Return (x, y) of the center of cell containing provided text 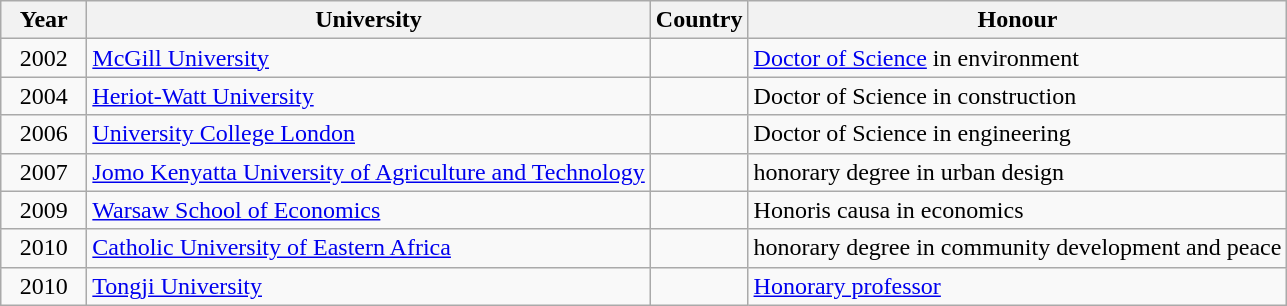
Honoris causa in economics (1018, 210)
Honour (1018, 20)
Heriot-Watt University (368, 96)
2009 (44, 210)
University College London (368, 134)
McGill University (368, 58)
Catholic University of Eastern Africa (368, 248)
honorary degree in community development and peace (1018, 248)
University (368, 20)
Jomo Kenyatta University of Agriculture and Technology (368, 172)
Doctor of Science in environment (1018, 58)
Year (44, 20)
Tongji University (368, 286)
Doctor of Science in engineering (1018, 134)
Warsaw School of Economics (368, 210)
Doctor of Science in construction (1018, 96)
2006 (44, 134)
2004 (44, 96)
2002 (44, 58)
2007 (44, 172)
Country (699, 20)
Honorary professor (1018, 286)
honorary degree in urban design (1018, 172)
